Locate the cell with the specified text and output its (x, y) center coordinate. 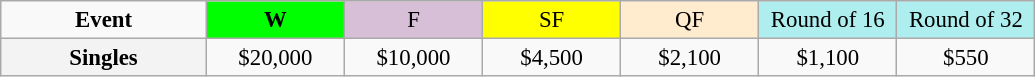
Singles (104, 58)
W (275, 20)
SF (552, 20)
$20,000 (275, 58)
Round of 32 (966, 20)
Event (104, 20)
$4,500 (552, 58)
$2,100 (690, 58)
Round of 16 (828, 20)
$550 (966, 58)
F (413, 20)
QF (690, 20)
$1,100 (828, 58)
$10,000 (413, 58)
